Search for the cell housing the specified text and yield its (X, Y) center coordinate. 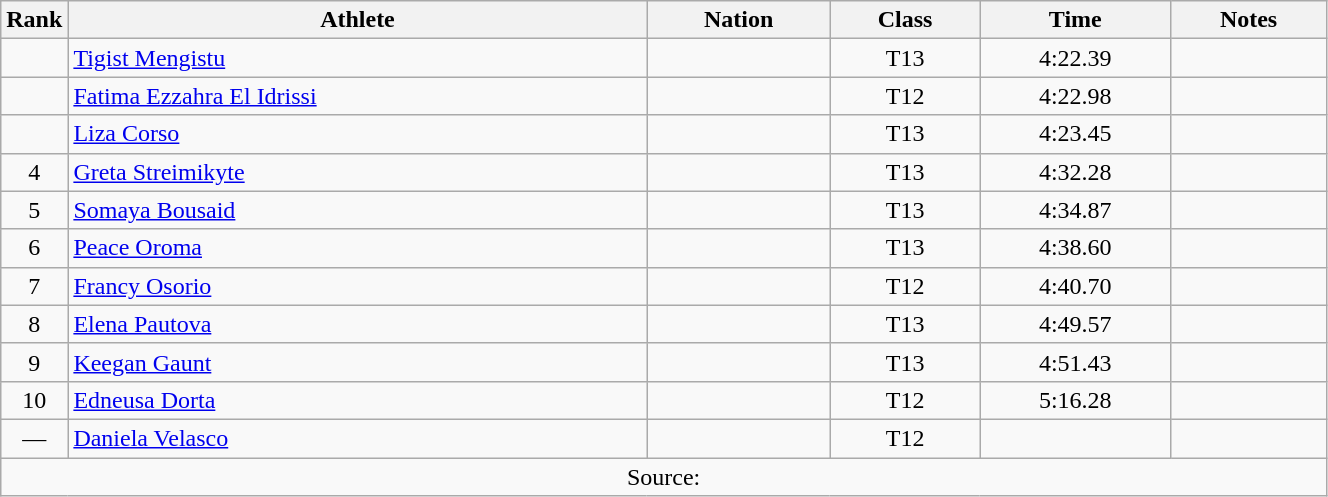
4 (34, 172)
Edneusa Dorta (358, 400)
Daniela Velasco (358, 438)
10 (34, 400)
4:38.60 (1076, 248)
— (34, 438)
8 (34, 324)
7 (34, 286)
9 (34, 362)
Source: (664, 477)
Rank (34, 20)
Nation (738, 20)
Tigist Mengistu (358, 58)
4:34.87 (1076, 210)
Liza Corso (358, 134)
4:22.98 (1076, 96)
Elena Pautova (358, 324)
Greta Streimikyte (358, 172)
Fatima Ezzahra El Idrissi (358, 96)
Peace Oroma (358, 248)
Francy Osorio (358, 286)
Time (1076, 20)
5 (34, 210)
Keegan Gaunt (358, 362)
4:40.70 (1076, 286)
Notes (1249, 20)
Somaya Bousaid (358, 210)
Athlete (358, 20)
Class (905, 20)
4:51.43 (1076, 362)
6 (34, 248)
4:49.57 (1076, 324)
4:23.45 (1076, 134)
5:16.28 (1076, 400)
4:32.28 (1076, 172)
4:22.39 (1076, 58)
